Search for the cell housing the specified text and yield its (X, Y) center coordinate. 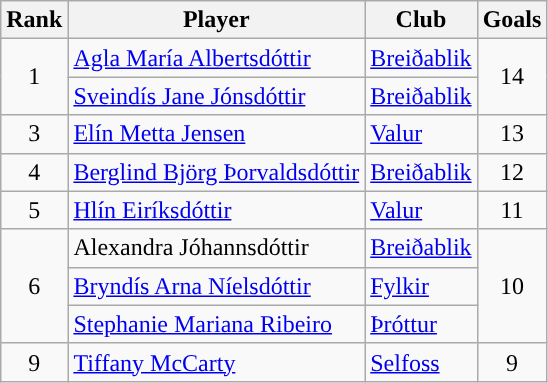
Þróttur (421, 324)
4 (34, 172)
14 (512, 77)
6 (34, 286)
Hlín Eiríksdóttir (216, 210)
Elín Metta Jensen (216, 134)
Fylkir (421, 286)
Bryndís Arna Níelsdóttir (216, 286)
3 (34, 134)
13 (512, 134)
1 (34, 77)
Goals (512, 20)
Rank (34, 20)
Alexandra Jóhannsdóttir (216, 248)
Player (216, 20)
11 (512, 210)
Tiffany McCarty (216, 362)
Selfoss (421, 362)
Agla María Albertsdóttir (216, 58)
Stephanie Mariana Ribeiro (216, 324)
12 (512, 172)
5 (34, 210)
Sveindís Jane Jónsdóttir (216, 96)
Club (421, 20)
10 (512, 286)
Berglind Björg Þorvaldsdóttir (216, 172)
